Detect which cell encompasses the target text, then output its [x, y] center coordinate. 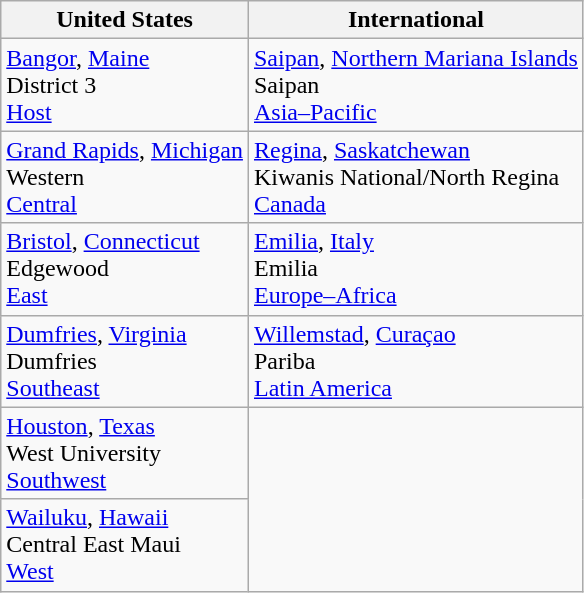
United States [125, 20]
Houston, TexasWest UniversitySouthwest [125, 453]
Grand Rapids, MichiganWesternCentral [125, 177]
Bristol, ConnecticutEdgewoodEast [125, 269]
Saipan, Northern Mariana IslandsSaipanAsia–Pacific [416, 85]
Dumfries, VirginiaDumfriesSoutheast [125, 361]
Emilia, ItalyEmiliaEurope–Africa [416, 269]
Willemstad, CuraçaoParibaLatin America [416, 361]
Regina, SaskatchewanKiwanis National/North ReginaCanada [416, 177]
Wailuku, HawaiiCentral East MauiWest [125, 545]
International [416, 20]
Bangor, MaineDistrict 3Host [125, 85]
